Provide the (X, Y) coordinate of the cell's center where the given text is located.  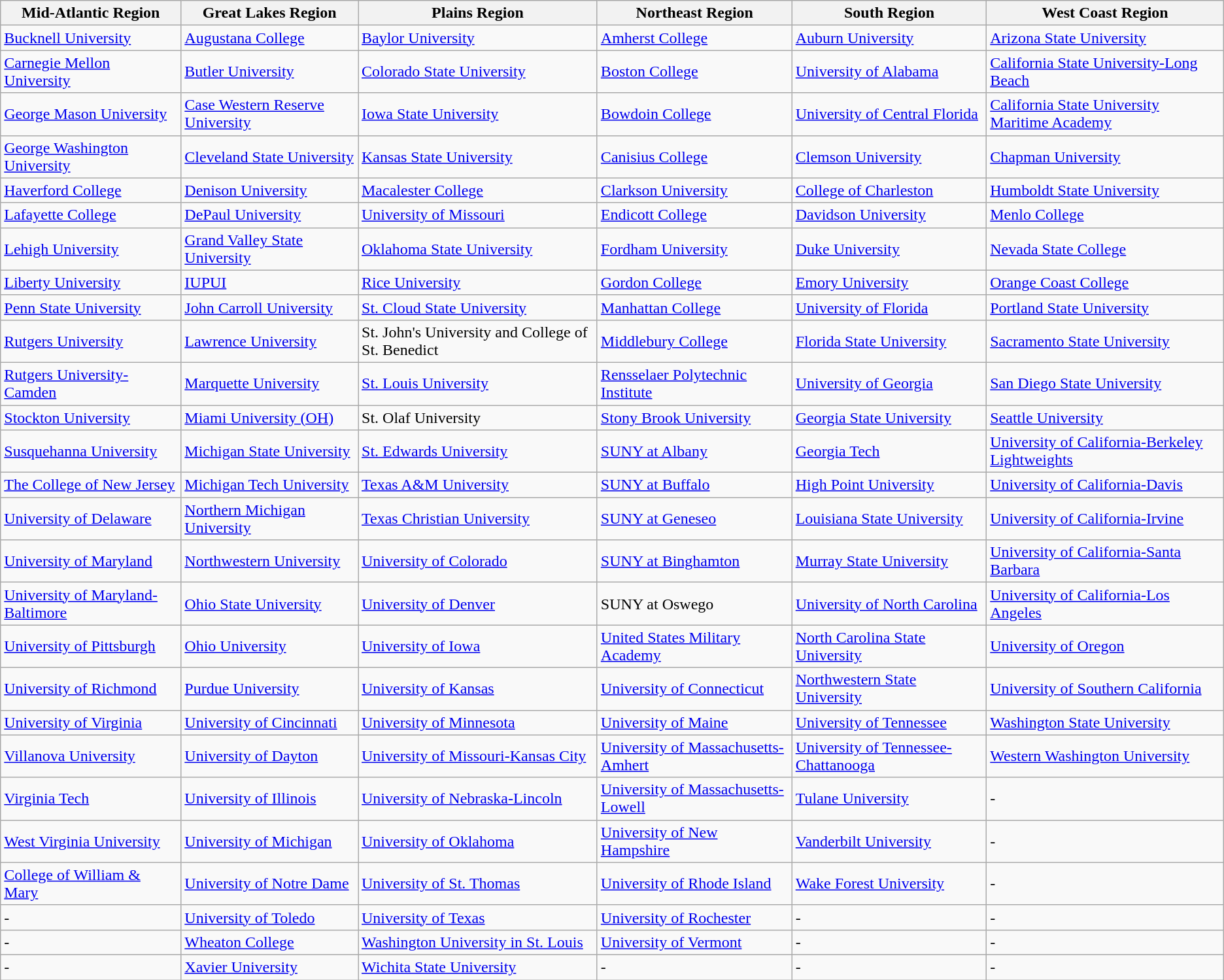
University of Delaware (91, 519)
Macalester College (478, 190)
Gordon College (694, 282)
University of Tennessee (889, 722)
Seattle University (1105, 418)
University of California-Berkeley Lightweights (1105, 451)
Villanova University (91, 756)
West Virginia University (91, 841)
University of Rochester (694, 917)
Xavier University (269, 967)
Denison University (269, 190)
University of Denver (478, 604)
Davidson University (889, 215)
Cleveland State University (269, 157)
Georgia Tech (889, 451)
University of Iowa (478, 646)
Grand Valley State University (269, 248)
Michigan State University (269, 451)
John Carroll University (269, 307)
University of Alabama (889, 72)
George Mason University (91, 114)
Manhattan College (694, 307)
Wheaton College (269, 942)
University of Cincinnati (269, 722)
IUPUI (269, 282)
Boston College (694, 72)
Bucknell University (91, 38)
Stony Brook University (694, 418)
Endicott College (694, 215)
SUNY at Binghamton (694, 561)
St. John's University and College of St. Benedict (478, 341)
University of Vermont (694, 942)
SUNY at Geneseo (694, 519)
Florida State University (889, 341)
St. Louis University (478, 383)
University of Connecticut (694, 689)
North Carolina State University (889, 646)
Plains Region (478, 13)
Chapman University (1105, 157)
University of Missouri-Kansas City (478, 756)
Virginia Tech (91, 799)
University of Central Florida (889, 114)
Liberty University (91, 282)
University of North Carolina (889, 604)
Ohio University (269, 646)
Susquehanna University (91, 451)
Ohio State University (269, 604)
University of Missouri (478, 215)
Western Washington University (1105, 756)
Haverford College (91, 190)
South Region (889, 13)
United States Military Academy (694, 646)
Rice University (478, 282)
Duke University (889, 248)
Stockton University (91, 418)
University of Dayton (269, 756)
College of William & Mary (91, 884)
Northeast Region (694, 13)
University of Toledo (269, 917)
Wichita State University (478, 967)
University of Texas (478, 917)
SUNY at Oswego (694, 604)
Kansas State University (478, 157)
Washington State University (1105, 722)
Louisiana State University (889, 519)
University of Notre Dame (269, 884)
Augustana College (269, 38)
Vanderbilt University (889, 841)
Case Western Reserve University (269, 114)
Orange Coast College (1105, 282)
Auburn University (889, 38)
High Point University (889, 485)
Nevada State College (1105, 248)
University of Maryland-Baltimore (91, 604)
University of New Hampshire (694, 841)
University of Florida (889, 307)
California State University Maritime Academy (1105, 114)
St. Cloud State University (478, 307)
University of Colorado (478, 561)
University of Richmond (91, 689)
Michigan Tech University (269, 485)
Marquette University (269, 383)
University of Southern California (1105, 689)
University of California-Santa Barbara (1105, 561)
University of Maine (694, 722)
Amherst College (694, 38)
California State University-Long Beach (1105, 72)
Clemson University (889, 157)
Arizona State University (1105, 38)
Lehigh University (91, 248)
Wake Forest University (889, 884)
Colorado State University (478, 72)
Butler University (269, 72)
St. Edwards University (478, 451)
Humboldt State University (1105, 190)
Iowa State University (478, 114)
Texas A&M University (478, 485)
Sacramento State University (1105, 341)
University of Oklahoma (478, 841)
Mid-Atlantic Region (91, 13)
University of Kansas (478, 689)
George Washington University (91, 157)
University of Rhode Island (694, 884)
Northwestern State University (889, 689)
Menlo College (1105, 215)
Portland State University (1105, 307)
SUNY at Albany (694, 451)
Fordham University (694, 248)
University of California-Irvine (1105, 519)
Penn State University (91, 307)
Northwestern University (269, 561)
Bowdoin College (694, 114)
University of California-Los Angeles (1105, 604)
Tulane University (889, 799)
San Diego State University (1105, 383)
University of California-Davis (1105, 485)
University of Minnesota (478, 722)
Georgia State University (889, 418)
Rutgers University (91, 341)
Great Lakes Region (269, 13)
Texas Christian University (478, 519)
University of Nebraska-Lincoln (478, 799)
University of Massachusetts-Lowell (694, 799)
Lawrence University (269, 341)
Miami University (OH) (269, 418)
University of Virginia (91, 722)
Canisius College (694, 157)
Baylor University (478, 38)
Northern Michigan University (269, 519)
University of Oregon (1105, 646)
Emory University (889, 282)
University of Maryland (91, 561)
St. Olaf University (478, 418)
Lafayette College (91, 215)
University of Tennessee-Chattanooga (889, 756)
DePaul University (269, 215)
Rutgers University-Camden (91, 383)
University of Massachusetts-Amhert (694, 756)
SUNY at Buffalo (694, 485)
Purdue University (269, 689)
Rensselaer Polytechnic Institute (694, 383)
College of Charleston (889, 190)
Murray State University (889, 561)
University of Illinois (269, 799)
University of Georgia (889, 383)
Carnegie Mellon University (91, 72)
University of Pittsburgh (91, 646)
Washington University in St. Louis (478, 942)
Oklahoma State University (478, 248)
University of St. Thomas (478, 884)
Clarkson University (694, 190)
Middlebury College (694, 341)
West Coast Region (1105, 13)
University of Michigan (269, 841)
The College of New Jersey (91, 485)
